From the cell containing the given text, extract its center point as (X, Y) coordinate. 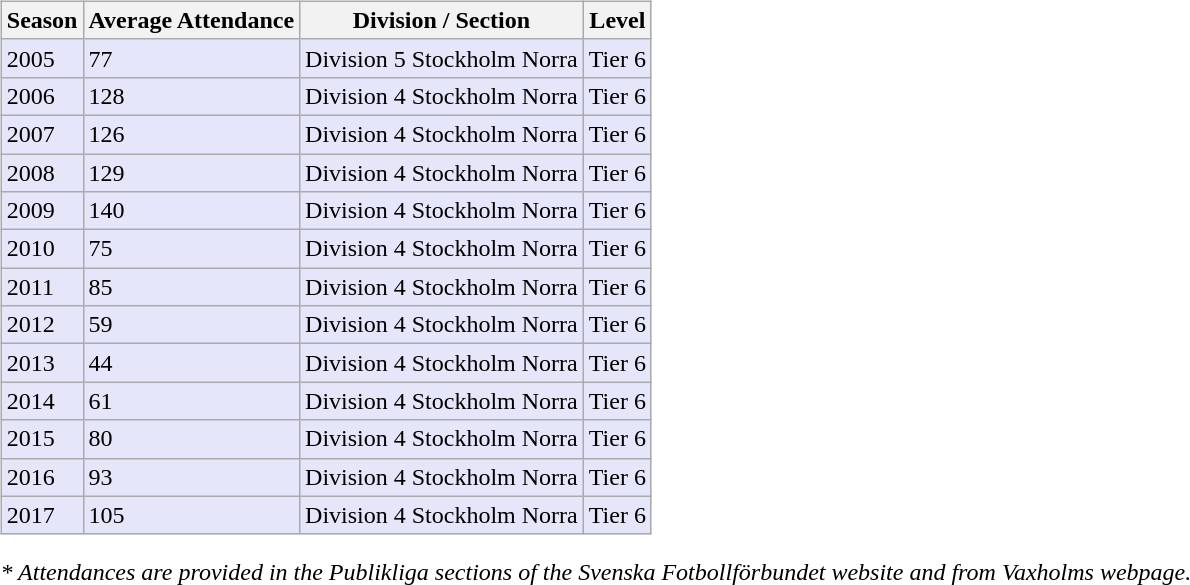
44 (192, 363)
2016 (42, 477)
2014 (42, 401)
Season (42, 20)
2012 (42, 325)
126 (192, 134)
105 (192, 515)
2011 (42, 287)
140 (192, 211)
2005 (42, 58)
2007 (42, 134)
80 (192, 439)
Level (617, 20)
128 (192, 96)
59 (192, 325)
77 (192, 58)
2013 (42, 363)
2008 (42, 173)
75 (192, 249)
Division 5 Stockholm Norra (442, 58)
85 (192, 287)
Division / Section (442, 20)
61 (192, 401)
93 (192, 477)
Average Attendance (192, 20)
2006 (42, 96)
2009 (42, 211)
2015 (42, 439)
2010 (42, 249)
2017 (42, 515)
129 (192, 173)
